Capture the cell that displays the provided text and extract its [X, Y] central coordinate. 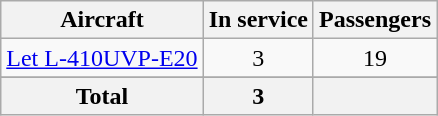
Passengers [374, 20]
19 [374, 58]
Let L-410UVP-E20 [102, 58]
Aircraft [102, 20]
Total [102, 96]
In service [258, 20]
